Scan for the cell matching the given text and deliver its [x, y] coordinate at center. 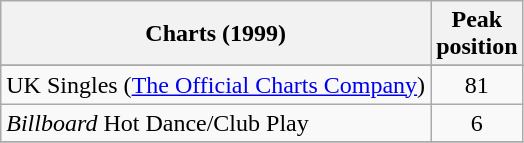
UK Singles (The Official Charts Company) [216, 85]
81 [477, 85]
6 [477, 123]
Billboard Hot Dance/Club Play [216, 123]
Peak position [477, 34]
Charts (1999) [216, 34]
